Determine the [x, y] coordinate at the center of the cell enclosing the given text.  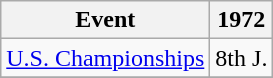
U.S. Championships [106, 58]
Event [106, 20]
8th J. [242, 58]
1972 [242, 20]
